Pinpoint the cell where the given text exists, returning its (x, y) midpoint coordinate. 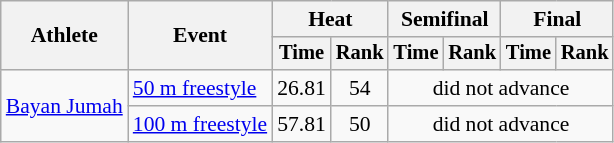
54 (360, 88)
Final (557, 19)
26.81 (302, 88)
Athlete (64, 36)
Bayan Jumah (64, 106)
100 m freestyle (200, 124)
Heat (330, 19)
57.81 (302, 124)
50 m freestyle (200, 88)
50 (360, 124)
Event (200, 36)
Semifinal (444, 19)
